Return (X, Y) of the center of cell containing provided text 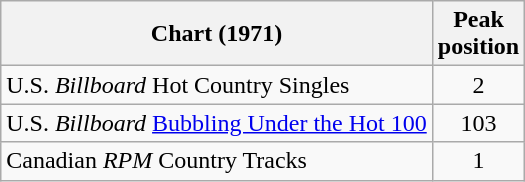
103 (478, 123)
1 (478, 161)
U.S. Billboard Bubbling Under the Hot 100 (217, 123)
2 (478, 85)
Chart (1971) (217, 34)
U.S. Billboard Hot Country Singles (217, 85)
Peakposition (478, 34)
Canadian RPM Country Tracks (217, 161)
